Determine the [X, Y] coordinate at the center of the cell enclosing the given text.  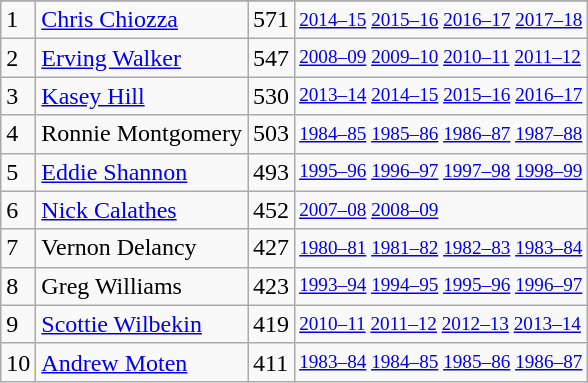
2013–14 2014–15 2015–16 2016–17 [441, 96]
1983–84 1984–85 1985–86 1986–87 [441, 362]
5 [18, 172]
2014–15 2015–16 2016–17 2017–18 [441, 20]
503 [272, 134]
452 [272, 210]
547 [272, 58]
2007–08 2008–09 [441, 210]
4 [18, 134]
7 [18, 248]
1984–85 1985–86 1986–87 1987–88 [441, 134]
Ronnie Montgomery [142, 134]
10 [18, 362]
423 [272, 286]
8 [18, 286]
Eddie Shannon [142, 172]
6 [18, 210]
2 [18, 58]
3 [18, 96]
2008–09 2009–10 2010–11 2011–12 [441, 58]
2010–11 2011–12 2012–13 2013–14 [441, 324]
Andrew Moten [142, 362]
Vernon Delancy [142, 248]
Erving Walker [142, 58]
571 [272, 20]
1980–81 1981–82 1982–83 1983–84 [441, 248]
Nick Calathes [142, 210]
Scottie Wilbekin [142, 324]
530 [272, 96]
Kasey Hill [142, 96]
419 [272, 324]
1995–96 1996–97 1997–98 1998–99 [441, 172]
Greg Williams [142, 286]
427 [272, 248]
411 [272, 362]
493 [272, 172]
1 [18, 20]
9 [18, 324]
1993–94 1994–95 1995–96 1996–97 [441, 286]
Chris Chiozza [142, 20]
